Find where the given text appears and provide that cell's center as [X, Y] coordinate. 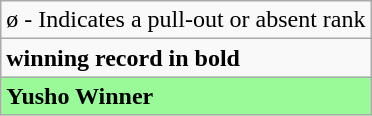
ø - Indicates a pull-out or absent rank [186, 20]
Yusho Winner [186, 96]
winning record in bold [186, 58]
